Identify which cell holds the provided text, then report its (X, Y) central coordinate. 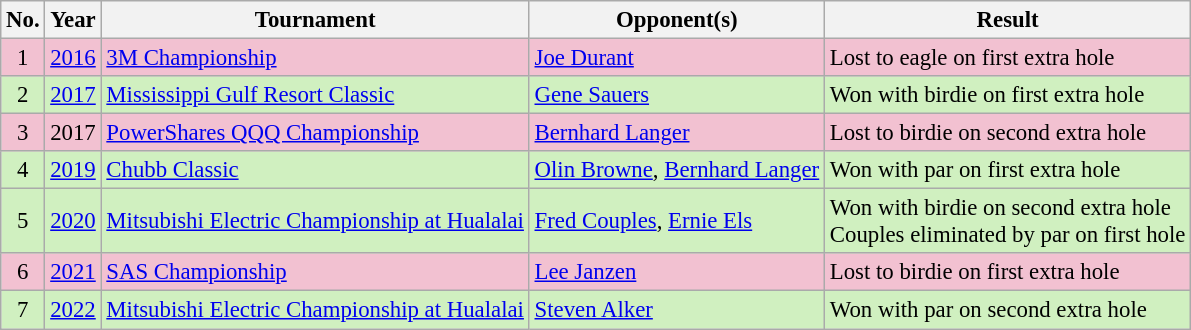
2019 (73, 170)
Won with birdie on second extra holeCouples eliminated by par on first hole (1008, 222)
3M Championship (315, 58)
Lost to eagle on first extra hole (1008, 58)
2022 (73, 310)
SAS Championship (315, 273)
5 (23, 222)
Won with par on second extra hole (1008, 310)
2021 (73, 273)
No. (23, 20)
Olin Browne, Bernhard Langer (676, 170)
Fred Couples, Ernie Els (676, 222)
Won with birdie on first extra hole (1008, 95)
PowerShares QQQ Championship (315, 133)
7 (23, 310)
Lost to birdie on second extra hole (1008, 133)
3 (23, 133)
2020 (73, 222)
Year (73, 20)
Steven Alker (676, 310)
Lee Janzen (676, 273)
Joe Durant (676, 58)
2016 (73, 58)
1 (23, 58)
Gene Sauers (676, 95)
Opponent(s) (676, 20)
Result (1008, 20)
6 (23, 273)
Tournament (315, 20)
Bernhard Langer (676, 133)
Mississippi Gulf Resort Classic (315, 95)
Won with par on first extra hole (1008, 170)
2 (23, 95)
Lost to birdie on first extra hole (1008, 273)
4 (23, 170)
Chubb Classic (315, 170)
